Pinpoint the cell where the given text exists, returning its (x, y) midpoint coordinate. 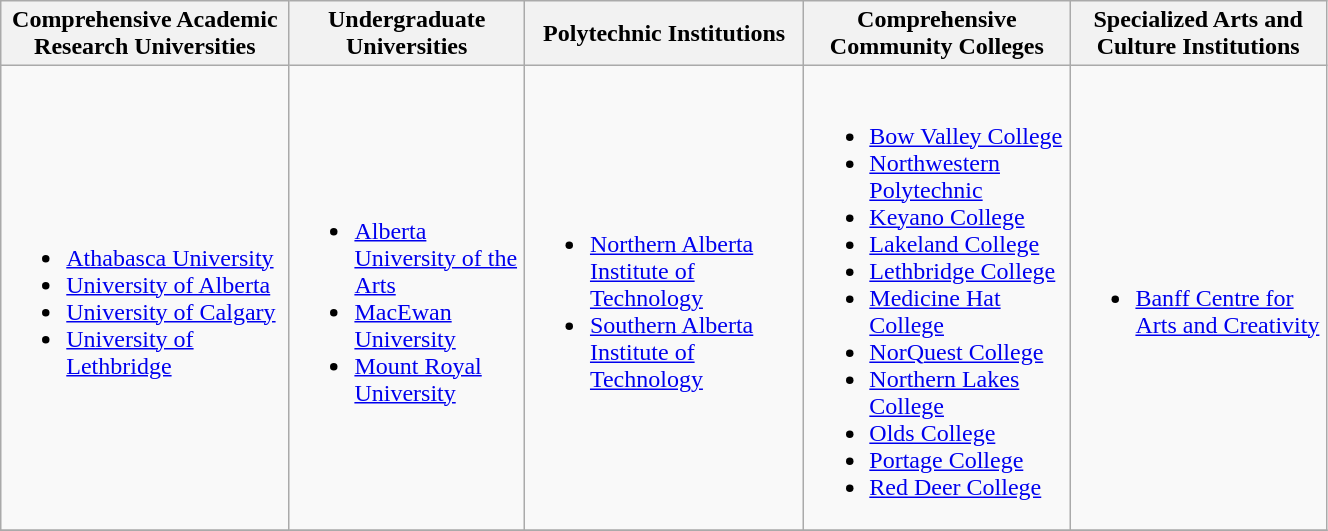
Undergraduate Universities (407, 34)
Comprehensive Community Colleges (937, 34)
Specialized Arts and Culture Institutions (1198, 34)
Athabasca UniversityUniversity of AlbertaUniversity of CalgaryUniversity of Lethbridge (145, 298)
Alberta University of the ArtsMacEwan UniversityMount Royal University (407, 298)
Banff Centre for Arts and Creativity (1198, 298)
Polytechnic Institutions (664, 34)
Northern Alberta Institute of TechnologySouthern Alberta Institute of Technology (664, 298)
Comprehensive Academic Research Universities (145, 34)
